Identify which cell holds the provided text, then report its (x, y) central coordinate. 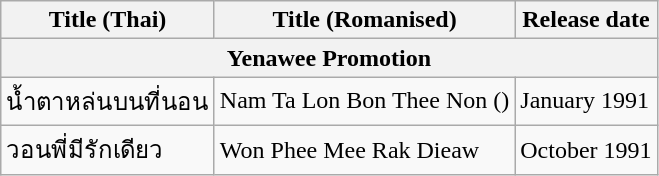
Won Phee Mee Rak Dieaw (364, 150)
January 1991 (586, 102)
Title (Romanised) (364, 20)
Release date (586, 20)
Title (Thai) (108, 20)
Yenawee Promotion (329, 58)
Nam Ta Lon Bon Thee Non () (364, 102)
น้ำตาหล่นบนที่นอน (108, 102)
October 1991 (586, 150)
วอนพี่มีรักเดียว (108, 150)
